Provide the (X, Y) coordinate of the cell's center where the given text is located.  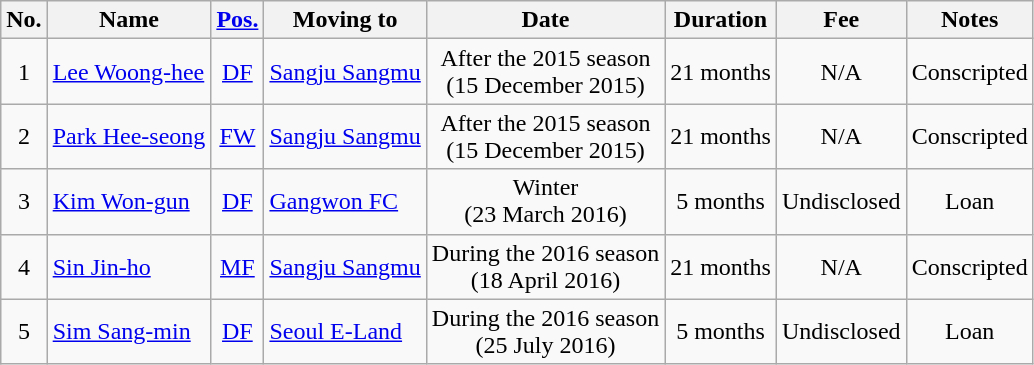
Gangwon FC (345, 202)
During the 2016 season(25 July 2016) (545, 332)
Pos. (238, 20)
Seoul E-Land (345, 332)
2 (24, 136)
Park Hee-seong (129, 136)
Name (129, 20)
1 (24, 72)
Duration (721, 20)
Kim Won-gun (129, 202)
5 (24, 332)
Notes (970, 20)
Lee Woong-hee (129, 72)
During the 2016 season(18 April 2016) (545, 266)
Winter(23 March 2016) (545, 202)
3 (24, 202)
4 (24, 266)
Sim Sang-min (129, 332)
Moving to (345, 20)
MF (238, 266)
Sin Jin-ho (129, 266)
Date (545, 20)
FW (238, 136)
No. (24, 20)
Fee (841, 20)
